Determine the (x, y) coordinate at the center of the cell enclosing the given text.  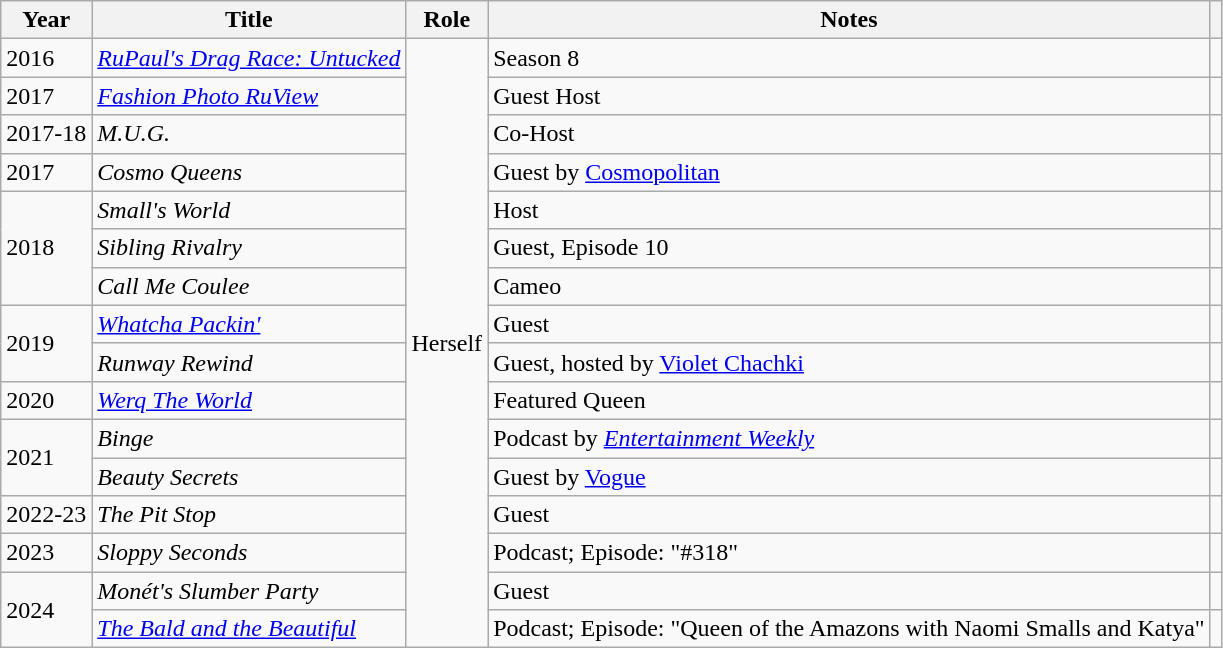
2023 (46, 553)
Whatcha Packin' (249, 324)
Binge (249, 438)
M.U.G. (249, 134)
2020 (46, 400)
Guest by Cosmopolitan (850, 172)
Small's World (249, 210)
2017-18 (46, 134)
Cameo (850, 286)
Podcast; Episode: "#318" (850, 553)
Guest by Vogue (850, 477)
Guest, hosted by Violet Chachki (850, 362)
Guest, Episode 10 (850, 248)
The Bald and the Beautiful (249, 629)
2016 (46, 58)
Call Me Coulee (249, 286)
Sibling Rivalry (249, 248)
Co-Host (850, 134)
Season 8 (850, 58)
Guest Host (850, 96)
Runway Rewind (249, 362)
Notes (850, 20)
Role (447, 20)
Host (850, 210)
2021 (46, 457)
Title (249, 20)
2019 (46, 343)
Werq The World (249, 400)
Sloppy Seconds (249, 553)
2024 (46, 610)
Featured Queen (850, 400)
Podcast by Entertainment Weekly (850, 438)
Herself (447, 344)
2022-23 (46, 515)
Beauty Secrets (249, 477)
Year (46, 20)
2018 (46, 248)
Fashion Photo RuView (249, 96)
RuPaul's Drag Race: Untucked (249, 58)
Cosmo Queens (249, 172)
Monét's Slumber Party (249, 591)
The Pit Stop (249, 515)
Podcast; Episode: "Queen of the Amazons with Naomi Smalls and Katya" (850, 629)
